Search for the cell housing the specified text and yield its (x, y) center coordinate. 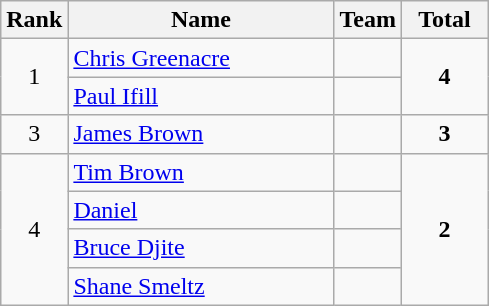
Tim Brown (201, 172)
James Brown (201, 134)
Shane Smeltz (201, 286)
Team (368, 20)
Chris Greenacre (201, 58)
Total (444, 20)
Daniel (201, 210)
1 (34, 77)
2 (444, 229)
Paul Ifill (201, 96)
Rank (34, 20)
Name (201, 20)
Bruce Djite (201, 248)
